Detect which cell encompasses the target text, then output its (x, y) center coordinate. 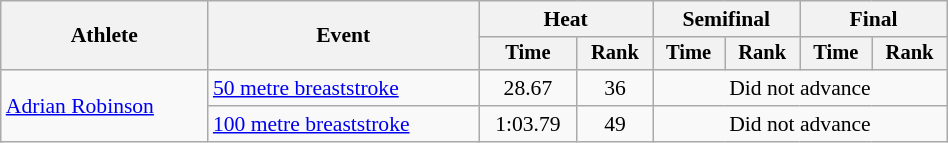
Heat (565, 19)
Event (344, 36)
Adrian Robinson (104, 106)
Athlete (104, 36)
36 (614, 88)
49 (614, 124)
Final (874, 19)
100 metre breaststroke (344, 124)
50 metre breaststroke (344, 88)
Semifinal (726, 19)
28.67 (528, 88)
1:03.79 (528, 124)
